Return [X, Y] of the center of cell containing provided text 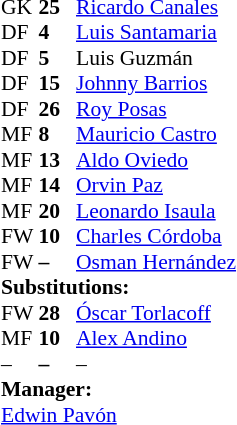
Osman Hernández [156, 262]
Roy Posas [156, 109]
Johnny Barrios [156, 83]
Aldo Oviedo [156, 160]
Manager: [118, 389]
Leonardo Isaula [156, 211]
Mauricio Castro [156, 135]
Luis Guzmán [156, 58]
15 [57, 83]
8 [57, 135]
26 [57, 109]
14 [57, 185]
4 [57, 33]
Luis Santamaria [156, 33]
28 [57, 313]
13 [57, 160]
20 [57, 211]
Óscar Torlacoff [156, 313]
5 [57, 58]
Alex Andino [156, 339]
Orvin Paz [156, 185]
Charles Córdoba [156, 237]
Substitutions: [118, 287]
